Output the [X, Y] coordinate of the center of the cell containing the given text.  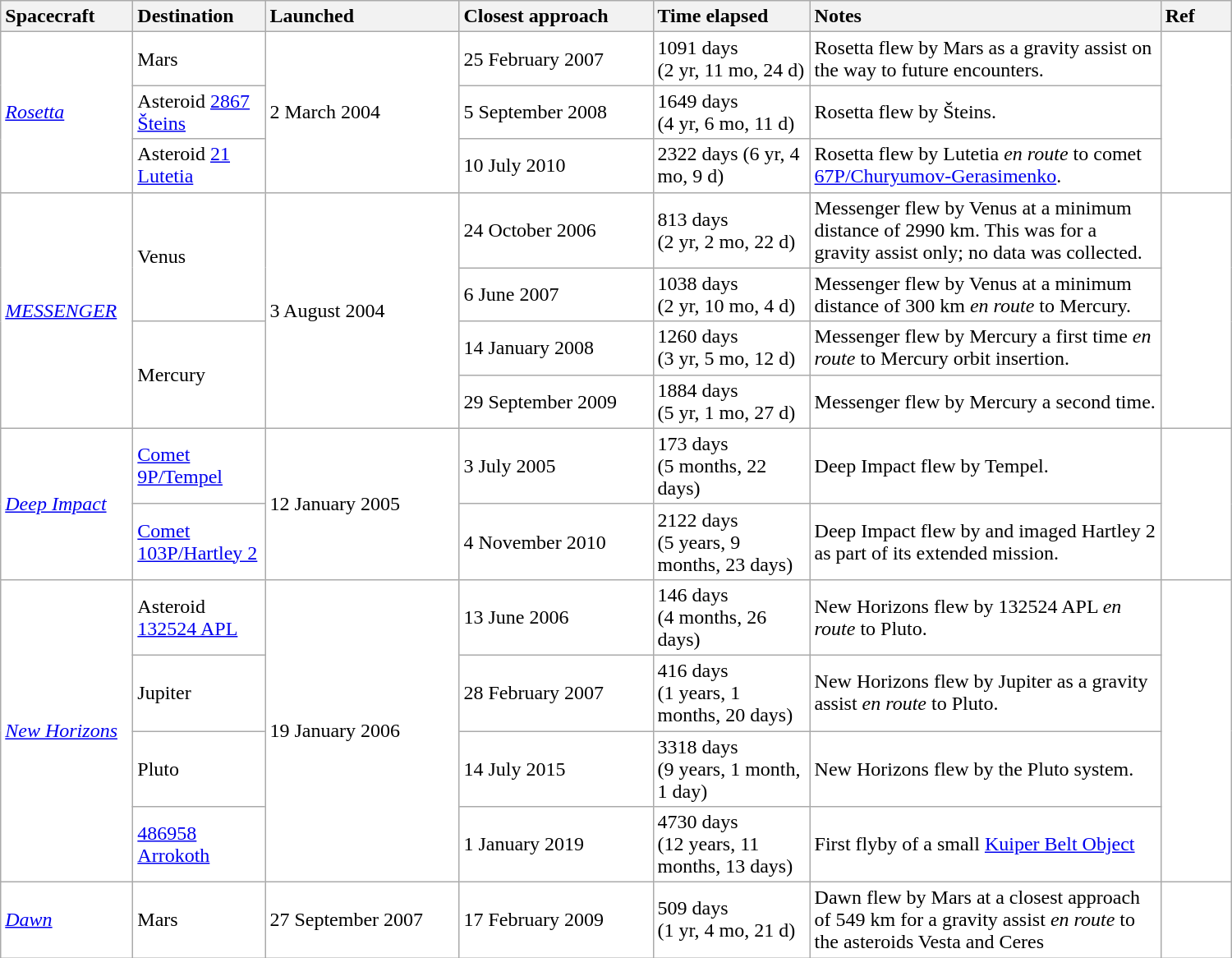
New Horizons flew by the Pluto system. [986, 769]
6 June 2007 [556, 294]
1038 days(2 yr, 10 mo, 4 d) [731, 294]
10 July 2010 [556, 166]
Mercury [199, 375]
Messenger flew by Mercury a first time en route to Mercury orbit insertion. [986, 348]
New Horizons flew by Jupiter as a gravity assist en route to Pluto. [986, 693]
813 days(2 yr, 2 mo, 22 d) [731, 230]
Rosetta flew by Lutetia en route to comet 67P/Churyumov-Gerasimenko. [986, 166]
Deep Impact flew by and imaged Hartley 2 as part of its extended mission. [986, 541]
2322 days (6 yr, 4 mo, 9 d) [731, 166]
13 June 2006 [556, 617]
486958 Arrokoth [199, 845]
Deep Impact [67, 504]
27 September 2007 [362, 920]
Messenger flew by Venus at a minimum distance of 2990 km. This was for a gravity assist only; no data was collected. [986, 230]
12 January 2005 [362, 504]
Time elapsed [731, 16]
Ref [1196, 16]
MESSENGER [67, 311]
3 July 2005 [556, 466]
1091 days(2 yr, 11 mo, 24 d) [731, 59]
28 February 2007 [556, 693]
24 October 2006 [556, 230]
4 November 2010 [556, 541]
Launched [362, 16]
1884 days(5 yr, 1 mo, 27 d) [731, 401]
416 days(1 years, 1 months, 20 days) [731, 693]
146 days(4 months, 26 days) [731, 617]
5 September 2008 [556, 112]
Destination [199, 16]
14 July 2015 [556, 769]
First flyby of a small Kuiper Belt Object [986, 845]
Notes [986, 16]
1 January 2019 [556, 845]
14 January 2008 [556, 348]
Comet 9P/Tempel [199, 466]
1649 days(4 yr, 6 mo, 11 d) [731, 112]
4730 days(12 years, 11 months, 13 days) [731, 845]
Messenger flew by Venus at a minimum distance of 300 km en route to Mercury. [986, 294]
17 February 2009 [556, 920]
2 March 2004 [362, 112]
Rosetta [67, 112]
19 January 2006 [362, 730]
Messenger flew by Mercury a second time. [986, 401]
New Horizons flew by 132524 APL en route to Pluto. [986, 617]
Spacecraft [67, 16]
Asteroid 21 Lutetia [199, 166]
New Horizons [67, 730]
Comet 103P/Hartley 2 [199, 541]
Asteroid 132524 APL [199, 617]
Venus [199, 256]
Rosetta flew by Mars as a gravity assist on the way to future encounters. [986, 59]
Asteroid 2867 Šteins [199, 112]
3318 days(9 years, 1 month, 1 day) [731, 769]
173 days(5 months, 22 days) [731, 466]
509 days(1 yr, 4 mo, 21 d) [731, 920]
Jupiter [199, 693]
2122 days(5 years, 9 months, 23 days) [731, 541]
Deep Impact flew by Tempel. [986, 466]
25 February 2007 [556, 59]
Closest approach [556, 16]
Dawn flew by Mars at a closest approach of 549 km for a gravity assist en route to the asteroids Vesta and Ceres [986, 920]
3 August 2004 [362, 311]
Rosetta flew by Šteins. [986, 112]
1260 days(3 yr, 5 mo, 12 d) [731, 348]
Dawn [67, 920]
29 September 2009 [556, 401]
Pluto [199, 769]
